Find where the given text appears and provide that cell's center as (X, Y) coordinate. 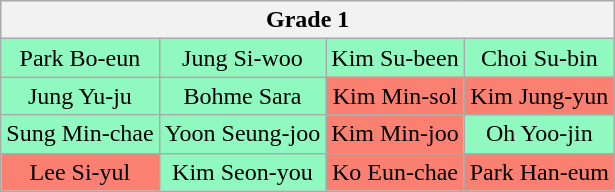
Choi Su-bin (539, 58)
Kim Jung-yun (539, 96)
Kim Min-sol (395, 96)
Kim Seon-you (242, 172)
Park Bo-eun (80, 58)
Kim Su-been (395, 58)
Kim Min-joo (395, 134)
Grade 1 (308, 20)
Bohme Sara (242, 96)
Ko Eun-chae (395, 172)
Oh Yoo-jin (539, 134)
Lee Si-yul (80, 172)
Park Han-eum (539, 172)
Jung Si-woo (242, 58)
Jung Yu-ju (80, 96)
Yoon Seung-joo (242, 134)
Sung Min-chae (80, 134)
